Find where the given text appears and provide that cell's center as [x, y] coordinate. 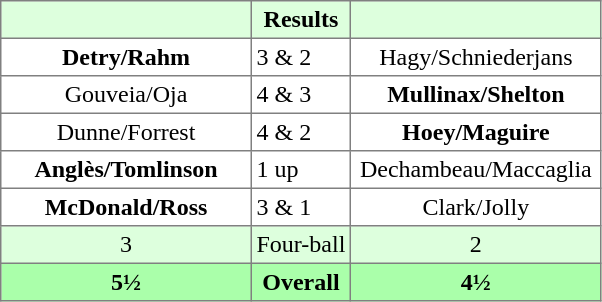
5½ [126, 282]
Gouveia/Oja [126, 95]
Dunne/Forrest [126, 132]
Hagy/Schniederjans [476, 57]
4 & 3 [300, 95]
3 & 2 [300, 57]
Mullinax/Shelton [476, 95]
Clark/Jolly [476, 207]
McDonald/Ross [126, 207]
Anglès/Tomlinson [126, 170]
4 & 2 [300, 132]
Overall [300, 282]
Four-ball [300, 245]
Hoey/Maguire [476, 132]
4½ [476, 282]
2 [476, 245]
3 [126, 245]
Results [300, 20]
1 up [300, 170]
Dechambeau/Maccaglia [476, 170]
Detry/Rahm [126, 57]
3 & 1 [300, 207]
